Scan for the cell matching the given text and deliver its [x, y] coordinate at center. 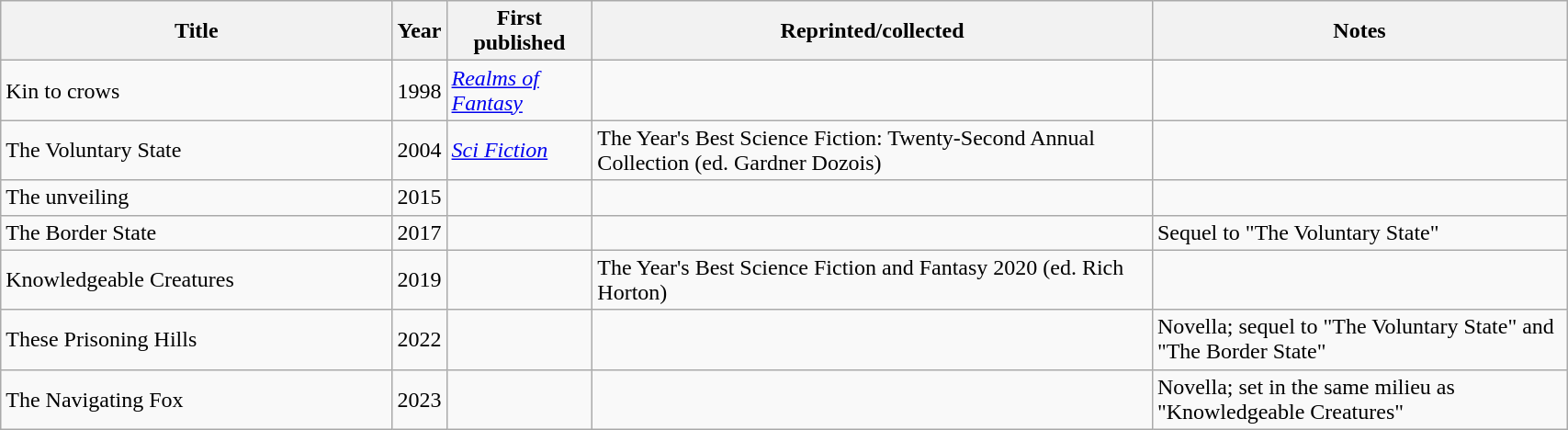
The Border State [197, 232]
2017 [419, 232]
The Year's Best Science Fiction and Fantasy 2020 (ed. Rich Horton) [873, 279]
2022 [419, 340]
Sequel to "The Voluntary State" [1359, 232]
2023 [419, 399]
2004 [419, 151]
The unveiling [197, 198]
Knowledgeable Creatures [197, 279]
First published [520, 31]
1998 [419, 90]
Kin to crows [197, 90]
2015 [419, 198]
Sci Fiction [520, 151]
These Prisoning Hills [197, 340]
Novella; sequel to "The Voluntary State" and "The Border State" [1359, 340]
Reprinted/collected [873, 31]
Realms of Fantasy [520, 90]
Notes [1359, 31]
2019 [419, 279]
The Navigating Fox [197, 399]
The Voluntary State [197, 151]
The Year's Best Science Fiction: Twenty-Second Annual Collection (ed. Gardner Dozois) [873, 151]
Year [419, 31]
Novella; set in the same milieu as "Knowledgeable Creatures" [1359, 399]
Title [197, 31]
